Output the (x, y) coordinate of the center of the cell containing the given text.  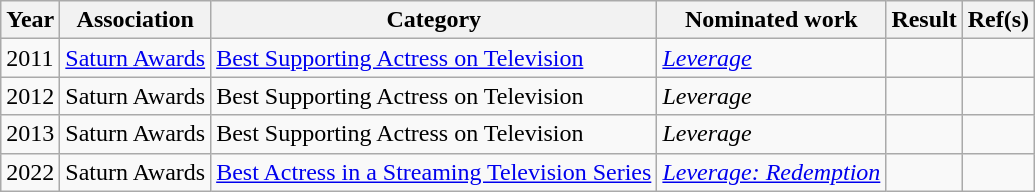
Category (434, 20)
2011 (30, 58)
2022 (30, 172)
Ref(s) (998, 20)
Best Actress in a Streaming Television Series (434, 172)
2012 (30, 96)
Association (136, 20)
Result (924, 20)
2013 (30, 134)
Leverage: Redemption (772, 172)
Year (30, 20)
Nominated work (772, 20)
